Detect which cell encompasses the target text, then output its (X, Y) center coordinate. 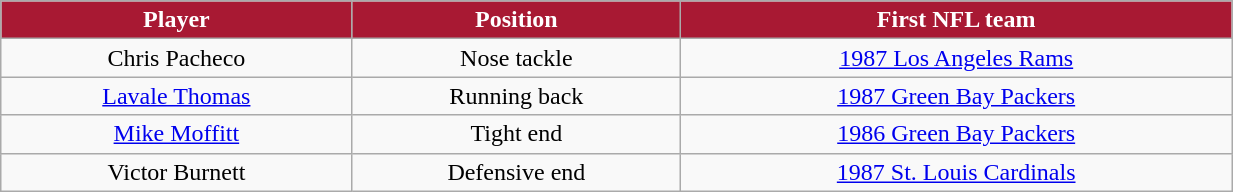
Position (516, 20)
1987 Los Angeles Rams (956, 58)
Nose tackle (516, 58)
Player (176, 20)
Victor Burnett (176, 172)
1987 St. Louis Cardinals (956, 172)
Chris Pacheco (176, 58)
Tight end (516, 134)
Lavale Thomas (176, 96)
Running back (516, 96)
1986 Green Bay Packers (956, 134)
First NFL team (956, 20)
Mike Moffitt (176, 134)
Defensive end (516, 172)
1987 Green Bay Packers (956, 96)
